Provide the (x, y) coordinate of the cell's center where the given text is located.  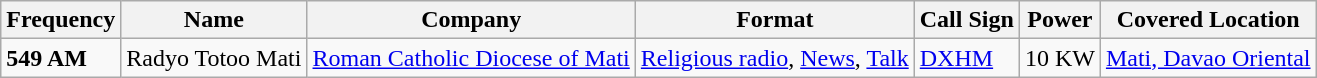
549 AM (61, 58)
Roman Catholic Diocese of Mati (471, 58)
Covered Location (1208, 20)
Name (214, 20)
Company (471, 20)
Format (774, 20)
Frequency (61, 20)
Religious radio, News, Talk (774, 58)
Radyo Totoo Mati (214, 58)
DXHM (966, 58)
10 KW (1060, 58)
Power (1060, 20)
Call Sign (966, 20)
Mati, Davao Oriental (1208, 58)
